Locate the cell with the specified text and output its [X, Y] center coordinate. 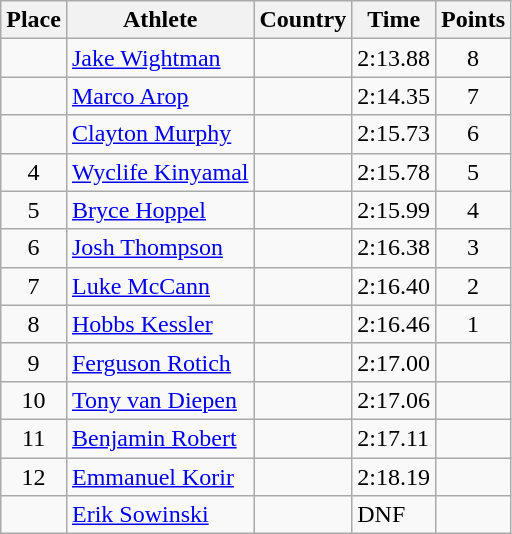
2:15.78 [394, 172]
2:15.99 [394, 210]
Erik Sowinski [160, 515]
Bryce Hoppel [160, 210]
Emmanuel Korir [160, 477]
Place [34, 20]
2:16.38 [394, 248]
2:17.06 [394, 400]
2 [472, 286]
2:18.19 [394, 477]
1 [472, 324]
Clayton Murphy [160, 134]
2:16.40 [394, 286]
Luke McCann [160, 286]
2:17.11 [394, 438]
2:17.00 [394, 362]
2:16.46 [394, 324]
Country [303, 20]
Ferguson Rotich [160, 362]
DNF [394, 515]
Josh Thompson [160, 248]
12 [34, 477]
Wyclife Kinyamal [160, 172]
Benjamin Robert [160, 438]
2:14.35 [394, 96]
2:13.88 [394, 58]
11 [34, 438]
2:15.73 [394, 134]
Athlete [160, 20]
Time [394, 20]
Jake Wightman [160, 58]
Tony van Diepen [160, 400]
10 [34, 400]
Marco Arop [160, 96]
9 [34, 362]
Hobbs Kessler [160, 324]
3 [472, 248]
Points [472, 20]
